Extract the [x, y] coordinate from the center of the cell holding the provided text.  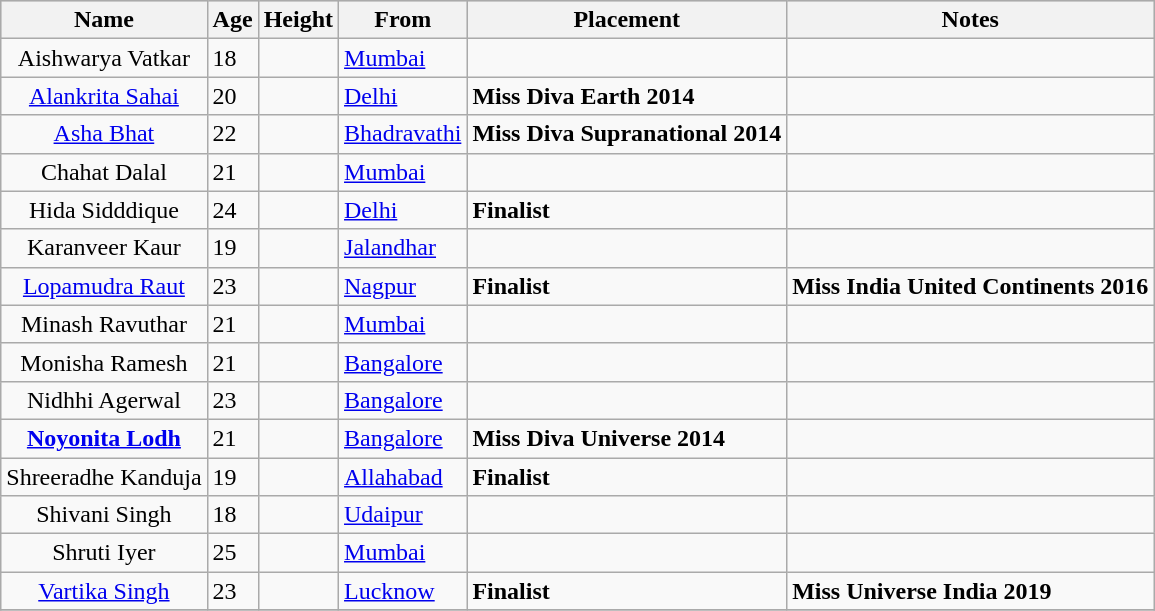
Nidhhi Agerwal [104, 400]
20 [232, 96]
Vartika Singh [104, 591]
Shreeradhe Kanduja [104, 477]
Minash Ravuthar [104, 324]
Asha Bhat [104, 134]
22 [232, 134]
Alankrita Sahai [104, 96]
Miss Universe India 2019 [970, 591]
Jalandhar [403, 248]
Notes [970, 20]
Karanveer Kaur [104, 248]
Allahabad [403, 477]
Shivani Singh [104, 515]
Hida Sidddique [104, 210]
Bhadravathi [403, 134]
25 [232, 553]
From [403, 20]
Miss Diva Universe 2014 [627, 438]
Noyonita Lodh [104, 438]
Aishwarya Vatkar [104, 58]
Age [232, 20]
Udaipur [403, 515]
Chahat Dalal [104, 172]
Nagpur [403, 286]
Height [298, 20]
24 [232, 210]
Lucknow [403, 591]
Miss Diva Earth 2014 [627, 96]
Miss India United Continents 2016 [970, 286]
Name [104, 20]
Monisha Ramesh [104, 362]
Shruti Iyer [104, 553]
Lopamudra Raut [104, 286]
Miss Diva Supranational 2014 [627, 134]
Placement [627, 20]
